Identify which cell holds the provided text, then report its [X, Y] central coordinate. 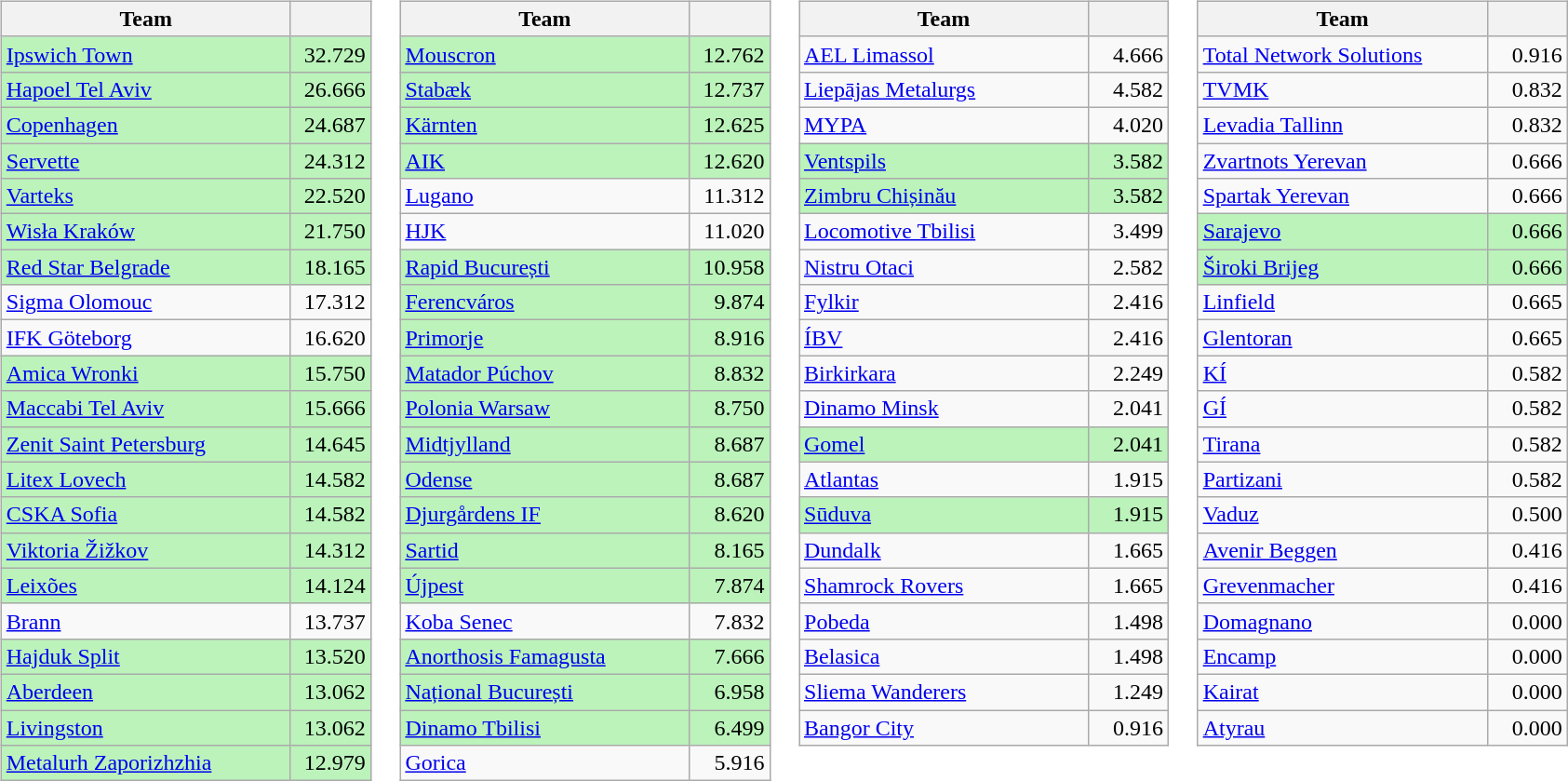
Amica Wronki [145, 373]
Rapid București [545, 267]
Hajduk Split [145, 656]
Maccabi Tel Aviv [145, 409]
Linfield [1342, 303]
Ventspils [944, 161]
GÍ [1342, 409]
Grevenmacher [1342, 586]
Wisła Kraków [145, 232]
12.979 [330, 763]
14.312 [330, 550]
6.499 [730, 727]
Újpest [545, 586]
4.666 [1129, 54]
Avenir Beggen [1342, 550]
17.312 [330, 303]
2.249 [1129, 373]
Atyrau [1342, 727]
Zimbru Chișinău [944, 196]
7.832 [730, 621]
16.620 [330, 338]
Fylkir [944, 303]
Levadia Tallinn [1342, 125]
18.165 [330, 267]
Encamp [1342, 656]
Odense [545, 479]
Aberdeen [145, 692]
TVMK [1342, 89]
Dundalk [944, 550]
KÍ [1342, 373]
26.666 [330, 89]
AIK [545, 161]
Sigma Olomouc [145, 303]
4.020 [1129, 125]
Vaduz [1342, 515]
32.729 [330, 54]
Hapoel Tel Aviv [145, 89]
13.520 [330, 656]
4.582 [1129, 89]
Kairat [1342, 692]
ÍBV [944, 338]
Zenit Saint Petersburg [145, 444]
Litex Lovech [145, 479]
IFK Göteborg [145, 338]
Kärnten [545, 125]
Ferencváros [545, 303]
24.312 [330, 161]
Copenhagen [145, 125]
Tirana [1342, 444]
Viktoria Žižkov [145, 550]
8.620 [730, 515]
Belasica [944, 656]
Primorje [545, 338]
12.620 [730, 161]
Total Network Solutions [1342, 54]
Shamrock Rovers [944, 586]
8.916 [730, 338]
13.737 [330, 621]
Pobeda [944, 621]
Glentoran [1342, 338]
AEL Limassol [944, 54]
Anorthosis Famagusta [545, 656]
7.874 [730, 586]
CSKA Sofia [145, 515]
1.249 [1129, 692]
Djurgårdens IF [545, 515]
Livingston [145, 727]
Matador Púchov [545, 373]
Sliema Wanderers [944, 692]
Național București [545, 692]
Brann [145, 621]
3.499 [1129, 232]
0.500 [1527, 515]
Varteks [145, 196]
7.666 [730, 656]
Metalurh Zaporizhzhia [145, 763]
Gorica [545, 763]
21.750 [330, 232]
Široki Brijeg [1342, 267]
Sūduva [944, 515]
Locomotive Tbilisi [944, 232]
Servette [145, 161]
Mouscron [545, 54]
Stabæk [545, 89]
Sarajevo [1342, 232]
8.165 [730, 550]
Midtjylland [545, 444]
5.916 [730, 763]
12.762 [730, 54]
Leixões [145, 586]
Ipswich Town [145, 54]
Bangor City [944, 727]
Domagnano [1342, 621]
Koba Senec [545, 621]
Partizani [1342, 479]
Nistru Otaci [944, 267]
15.666 [330, 409]
11.020 [730, 232]
Spartak Yerevan [1342, 196]
Dinamo Tbilisi [545, 727]
Dinamo Minsk [944, 409]
Birkirkara [944, 373]
2.582 [1129, 267]
14.124 [330, 586]
9.874 [730, 303]
14.645 [330, 444]
Polonia Warsaw [545, 409]
15.750 [330, 373]
Liepājas Metalurgs [944, 89]
MYPA [944, 125]
Zvartnots Yerevan [1342, 161]
Sartid [545, 550]
11.312 [730, 196]
12.625 [730, 125]
6.958 [730, 692]
12.737 [730, 89]
Gomel [944, 444]
HJK [545, 232]
22.520 [330, 196]
10.958 [730, 267]
8.832 [730, 373]
8.750 [730, 409]
Atlantas [944, 479]
Red Star Belgrade [145, 267]
Lugano [545, 196]
24.687 [330, 125]
